Search for the cell housing the specified text and yield its [x, y] center coordinate. 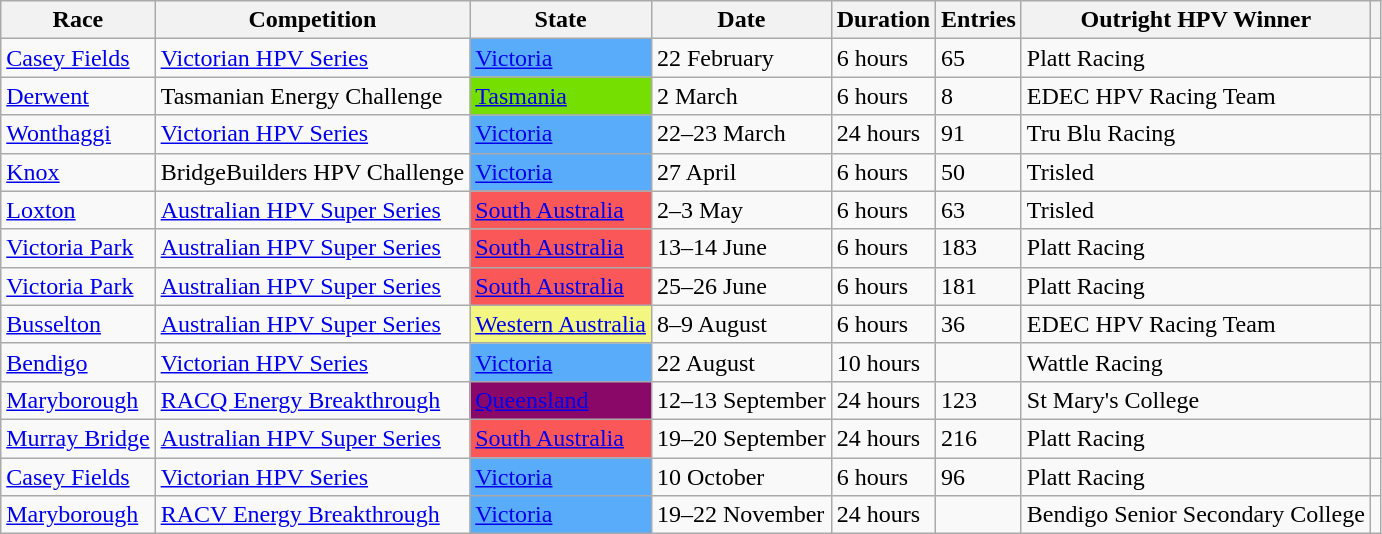
27 April [741, 172]
13–14 June [741, 248]
10 October [741, 477]
Busselton [78, 324]
BridgeBuilders HPV Challenge [312, 172]
Murray Bridge [78, 438]
22–23 March [741, 134]
8 [979, 96]
Tasmania [561, 96]
22 August [741, 362]
12–13 September [741, 400]
Western Australia [561, 324]
Wonthaggi [78, 134]
96 [979, 477]
Bendigo [78, 362]
RACV Energy Breakthrough [312, 515]
181 [979, 286]
50 [979, 172]
Entries [979, 20]
36 [979, 324]
8–9 August [741, 324]
216 [979, 438]
Queensland [561, 400]
91 [979, 134]
19–20 September [741, 438]
25–26 June [741, 286]
St Mary's College [1196, 400]
Bendigo Senior Secondary College [1196, 515]
2 March [741, 96]
19–22 November [741, 515]
2–3 May [741, 210]
Derwent [78, 96]
Knox [78, 172]
22 February [741, 58]
Competition [312, 20]
123 [979, 400]
Loxton [78, 210]
Tru Blu Racing [1196, 134]
Duration [883, 20]
63 [979, 210]
10 hours [883, 362]
Outright HPV Winner [1196, 20]
Wattle Racing [1196, 362]
Race [78, 20]
Tasmanian Energy Challenge [312, 96]
State [561, 20]
183 [979, 248]
65 [979, 58]
Date [741, 20]
RACQ Energy Breakthrough [312, 400]
